Return [X, Y] of the center of cell containing provided text 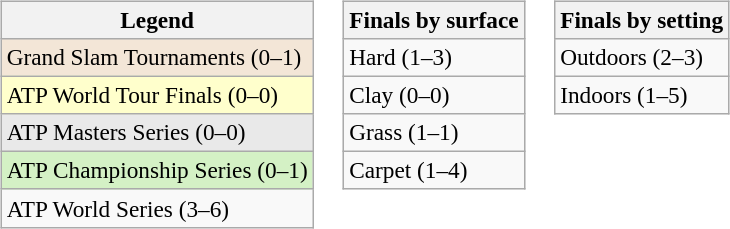
Grand Slam Tournaments (0–1) [157, 57]
Hard (1–3) [434, 57]
Finals by surface [434, 20]
Finals by setting [642, 20]
Outdoors (2–3) [642, 57]
ATP World Series (3–6) [157, 208]
Grass (1–1) [434, 133]
Indoors (1–5) [642, 95]
ATP Championship Series (0–1) [157, 171]
Carpet (1–4) [434, 171]
Clay (0–0) [434, 95]
ATP Masters Series (0–0) [157, 133]
ATP World Tour Finals (0–0) [157, 95]
Legend [157, 20]
